Determine the [X, Y] coordinate at the center of the cell enclosing the given text.  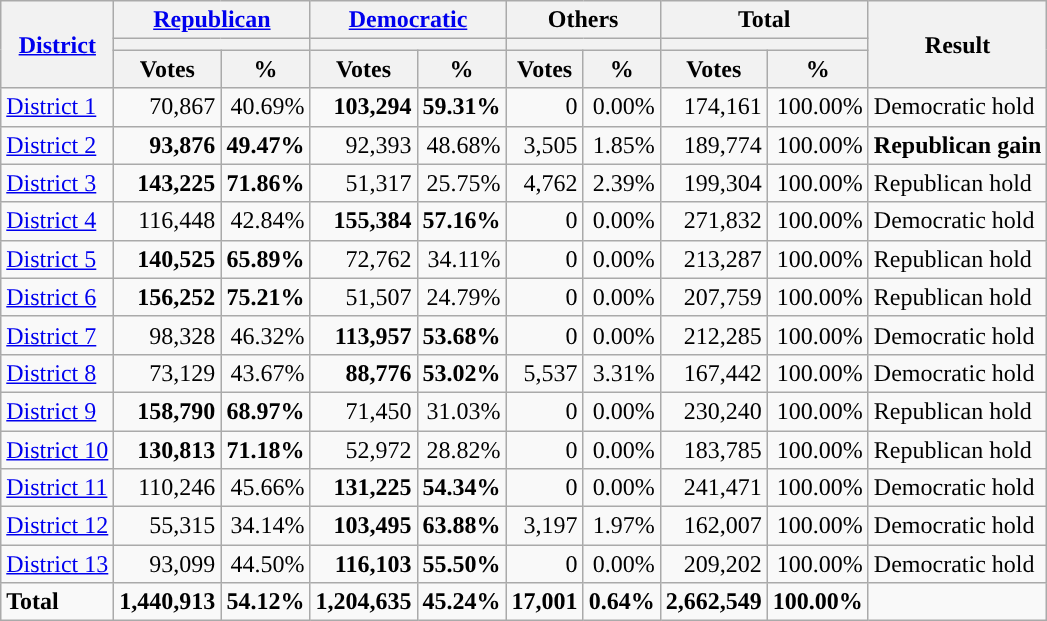
113,957 [364, 335]
71,450 [364, 411]
92,393 [364, 145]
158,790 [168, 411]
34.14% [266, 526]
130,813 [168, 449]
31.03% [462, 411]
34.11% [462, 259]
District 1 [58, 107]
140,525 [168, 259]
44.50% [266, 564]
59.31% [462, 107]
49.47% [266, 145]
2.39% [622, 183]
52,972 [364, 449]
5,537 [544, 373]
40.69% [266, 107]
3.31% [622, 373]
Republican [212, 20]
116,103 [364, 564]
25.75% [462, 183]
155,384 [364, 221]
71.18% [266, 449]
District 8 [58, 373]
Democratic [408, 20]
3,505 [544, 145]
District 6 [58, 297]
43.67% [266, 373]
63.88% [462, 526]
District 7 [58, 335]
District [58, 44]
Others [583, 20]
230,240 [714, 411]
54.34% [462, 488]
District 4 [58, 221]
207,759 [714, 297]
72,762 [364, 259]
1,204,635 [364, 602]
183,785 [714, 449]
55.50% [462, 564]
116,448 [168, 221]
103,495 [364, 526]
199,304 [714, 183]
42.84% [266, 221]
110,246 [168, 488]
174,161 [714, 107]
103,294 [364, 107]
189,774 [714, 145]
93,099 [168, 564]
Result [957, 44]
28.82% [462, 449]
District 12 [58, 526]
District 2 [58, 145]
271,832 [714, 221]
70,867 [168, 107]
212,285 [714, 335]
2,662,549 [714, 602]
17,001 [544, 602]
65.89% [266, 259]
55,315 [168, 526]
24.79% [462, 297]
53.68% [462, 335]
District 10 [58, 449]
4,762 [544, 183]
167,442 [714, 373]
57.16% [462, 221]
1.97% [622, 526]
98,328 [168, 335]
45.24% [462, 602]
District 9 [58, 411]
93,876 [168, 145]
241,471 [714, 488]
51,507 [364, 297]
3,197 [544, 526]
156,252 [168, 297]
0.64% [622, 602]
75.21% [266, 297]
143,225 [168, 183]
1,440,913 [168, 602]
District 11 [58, 488]
53.02% [462, 373]
District 13 [58, 564]
73,129 [168, 373]
46.32% [266, 335]
1.85% [622, 145]
District 3 [58, 183]
54.12% [266, 602]
88,776 [364, 373]
68.97% [266, 411]
71.86% [266, 183]
District 5 [58, 259]
209,202 [714, 564]
131,225 [364, 488]
Republican gain [957, 145]
48.68% [462, 145]
45.66% [266, 488]
162,007 [714, 526]
51,317 [364, 183]
213,287 [714, 259]
